Locate the cell with the specified text and output its [x, y] center coordinate. 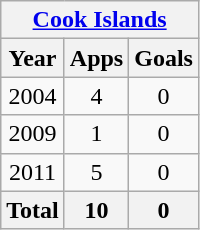
2009 [33, 134]
2011 [33, 172]
Cook Islands [100, 20]
4 [96, 96]
10 [96, 210]
2004 [33, 96]
5 [96, 172]
Goals [164, 58]
1 [96, 134]
Apps [96, 58]
Year [33, 58]
Total [33, 210]
